Return (X, Y) of the center of cell containing provided text 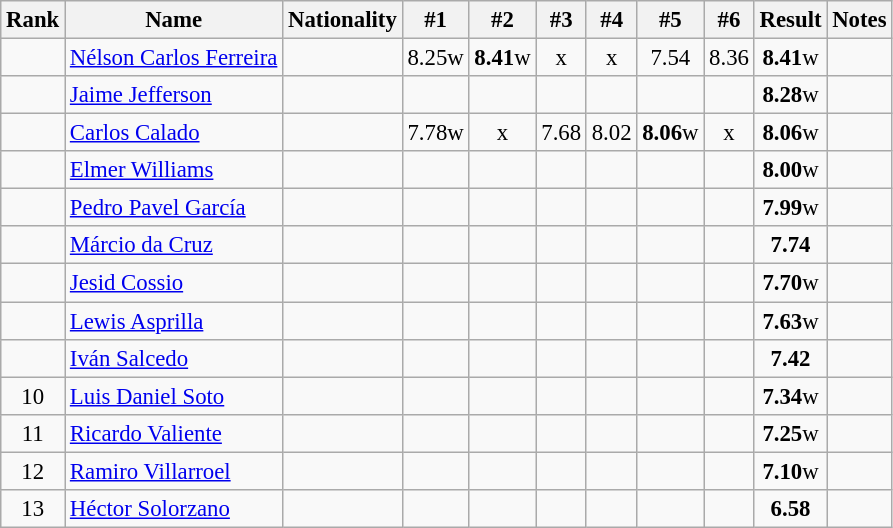
Result (790, 20)
Jesid Cossio (174, 283)
Ramiro Villarroel (174, 471)
11 (33, 433)
Name (174, 20)
Notes (860, 20)
7.42 (790, 358)
Pedro Pavel García (174, 208)
7.34w (790, 396)
7.70w (790, 283)
#3 (561, 20)
Carlos Calado (174, 133)
Ricardo Valiente (174, 433)
7.78w (436, 133)
12 (33, 471)
10 (33, 396)
6.58 (790, 509)
Márcio da Cruz (174, 245)
7.99w (790, 208)
7.25w (790, 433)
8.28w (790, 95)
7.63w (790, 321)
8.00w (790, 170)
Lewis Asprilla (174, 321)
13 (33, 509)
Nationality (342, 20)
#2 (502, 20)
8.36 (729, 58)
Jaime Jefferson (174, 95)
8.25w (436, 58)
7.10w (790, 471)
#6 (729, 20)
#1 (436, 20)
Héctor Solorzano (174, 509)
Iván Salcedo (174, 358)
#4 (611, 20)
7.54 (670, 58)
Nélson Carlos Ferreira (174, 58)
Elmer Williams (174, 170)
Rank (33, 20)
8.02 (611, 133)
Luis Daniel Soto (174, 396)
#5 (670, 20)
7.68 (561, 133)
7.74 (790, 245)
